Extract the [X, Y] coordinate from the center of the cell holding the provided text.  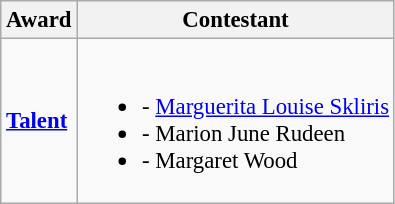
Award [39, 20]
Talent [39, 121]
- Marguerita Louise Skliris - Marion June Rudeen - Margaret Wood [236, 121]
Contestant [236, 20]
